Detect which cell encompasses the target text, then output its [X, Y] center coordinate. 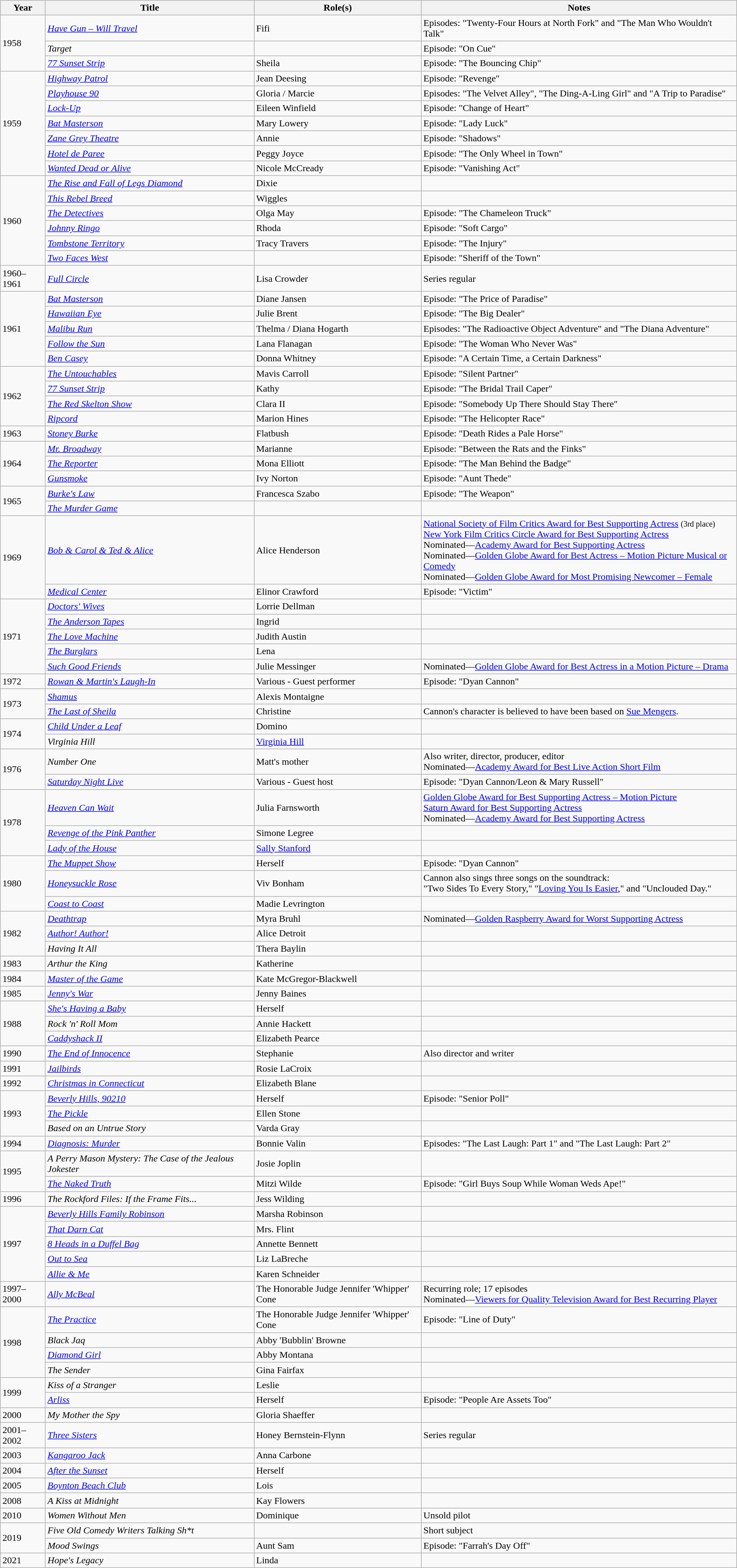
Abby 'Bubblin' Browne [338, 1340]
Domino [338, 726]
Episode: "Victim" [579, 592]
Jenny Baines [338, 993]
Episode: "Somebody Up There Should Stay There" [579, 403]
Target [150, 48]
Mrs. Flint [338, 1229]
1983 [23, 963]
Julie Messinger [338, 666]
Episode: "The Price of Paradise" [579, 299]
Highway Patrol [150, 78]
2021 [23, 1561]
Sheila [338, 63]
1995 [23, 1171]
The End of Innocence [150, 1054]
Episodes: "The Last Laugh: Part 1" and "The Last Laugh: Part 2" [579, 1143]
The Last of Sheila [150, 711]
Mary Lowery [338, 123]
The Muppet Show [150, 863]
2010 [23, 1515]
Ivy Norton [338, 479]
The Burglars [150, 651]
1985 [23, 993]
1984 [23, 978]
Arthur the King [150, 963]
Heaven Can Wait [150, 808]
Also writer, director, producer, editorNominated—Academy Award for Best Live Action Short Film [579, 762]
The Pickle [150, 1113]
1992 [23, 1084]
Episode: "Dyan Cannon/Leon & Mary Russell" [579, 782]
Honey Bernstein-Flynn [338, 1435]
Episode: "Soft Cargo" [579, 228]
Author! Author! [150, 934]
Burke's Law [150, 494]
Episodes: "The Velvet Alley", "The Ding-A-Ling Girl" and "A Trip to Paradise" [579, 93]
Simone Legree [338, 833]
Episode: "Aunt Thede" [579, 479]
Episode: "The Weapon" [579, 494]
Bonnie Valin [338, 1143]
1978 [23, 823]
This Rebel Breed [150, 198]
Based on an Untrue Story [150, 1128]
Sally Stanford [338, 848]
Diagnosis: Murder [150, 1143]
Gina Fairfax [338, 1370]
Episode: "Vanishing Act" [579, 168]
Christmas in Connecticut [150, 1084]
Rhoda [338, 228]
Episode: "A Certain Time, a Certain Darkness" [579, 359]
Alexis Montaigne [338, 696]
Out to Sea [150, 1259]
Leslie [338, 1385]
Elinor Crawford [338, 592]
1980 [23, 883]
Lorrie Dellman [338, 606]
Mood Swings [150, 1546]
Revenge of the Pink Panther [150, 833]
Deathtrap [150, 919]
Lena [338, 651]
Ben Casey [150, 359]
Episode: "The Woman Who Never Was" [579, 344]
Honeysuckle Rose [150, 883]
Madie Levrington [338, 904]
Cannon also sings three songs on the soundtrack:"Two Sides To Every Story," "Loving You Is Easier," and "Unclouded Day." [579, 883]
Episode: "Death Rides a Pale Horse" [579, 433]
The Murder Game [150, 508]
Cannon's character is believed to have been based on Sue Mengers. [579, 711]
Year [23, 8]
1993 [23, 1113]
Episode: "The Bridal Trail Caper" [579, 388]
Hotel de Paree [150, 153]
Judith Austin [338, 636]
Jenny's War [150, 993]
Coast to Coast [150, 904]
Playhouse 90 [150, 93]
1990 [23, 1054]
Tracy Travers [338, 243]
Episode: "Girl Buys Soup While Woman Weds Ape!" [579, 1184]
Jailbirds [150, 1069]
Gloria / Marcie [338, 93]
1969 [23, 557]
Episode: "The Bouncing Chip" [579, 63]
Nominated—Golden Raspberry Award for Worst Supporting Actress [579, 919]
Francesca Szabo [338, 494]
The Rockford Files: If the Frame Fits... [150, 1199]
Jess Wilding [338, 1199]
Peggy Joyce [338, 153]
Johnny Ringo [150, 228]
The Detectives [150, 213]
My Mother the Spy [150, 1415]
That Darn Cat [150, 1229]
Episode: "The Only Wheel in Town" [579, 153]
Boynton Beach Club [150, 1485]
Episode: "The Chameleon Truck" [579, 213]
1988 [23, 1023]
Nominated—Golden Globe Award for Best Actress in a Motion Picture – Drama [579, 666]
1996 [23, 1199]
Thera Baylin [338, 949]
Jean Deesing [338, 78]
Clara II [338, 403]
Varda Gray [338, 1128]
Abby Montana [338, 1355]
1971 [23, 636]
The Naked Truth [150, 1184]
1960–1961 [23, 279]
Also director and writer [579, 1054]
Full Circle [150, 279]
Episode: "Line of Duty" [579, 1320]
Josie Joplin [338, 1163]
2000 [23, 1415]
Hawaiian Eye [150, 314]
Fifi [338, 28]
Donna Whitney [338, 359]
Rowan & Martin's Laugh-In [150, 681]
1991 [23, 1069]
Ingrid [338, 621]
1961 [23, 329]
A Kiss at Midnight [150, 1500]
Olga May [338, 213]
Mitzi Wilde [338, 1184]
Annie Hackett [338, 1024]
1960 [23, 220]
1997 [23, 1244]
Marianne [338, 448]
Mavis Carroll [338, 374]
2019 [23, 1538]
1962 [23, 396]
2004 [23, 1470]
Episode: "Farrah's Day Off" [579, 1546]
Episodes: "The Radioactive Object Adventure" and "The Diana Adventure" [579, 329]
The Reporter [150, 464]
Such Good Friends [150, 666]
Kate McGregor-Blackwell [338, 978]
Kay Flowers [338, 1500]
Master of the Game [150, 978]
Short subject [579, 1530]
Rosie LaCroix [338, 1069]
Gloria Shaeffer [338, 1415]
Zane Grey Theatre [150, 138]
8 Heads in a Duffel Bag [150, 1244]
Kathy [338, 388]
Viv Bonham [338, 883]
Doctors' Wives [150, 606]
Stephanie [338, 1054]
2008 [23, 1500]
1963 [23, 433]
The Rise and Fall of Legs Diamond [150, 183]
Liz LaBreche [338, 1259]
1973 [23, 704]
Lisa Crowder [338, 279]
1965 [23, 501]
Diamond Girl [150, 1355]
Anna Carbone [338, 1455]
Role(s) [338, 8]
1994 [23, 1143]
Episode: "Senior Poll" [579, 1098]
Ally McBeal [150, 1294]
Episode: "The Helicopter Race" [579, 418]
The Untouchables [150, 374]
Ellen Stone [338, 1113]
Eileen Winfield [338, 108]
Shamus [150, 696]
After the Sunset [150, 1470]
Episode: "Sheriff of the Town" [579, 258]
Follow the Sun [150, 344]
Episode: "Shadows" [579, 138]
Medical Center [150, 592]
Flatbush [338, 433]
Aunt Sam [338, 1546]
Various - Guest host [338, 782]
Wanted Dead or Alive [150, 168]
Julia Farnsworth [338, 808]
Alice Detroit [338, 934]
Black Jaq [150, 1340]
Episode: "Change of Heart" [579, 108]
Myra Bruhl [338, 919]
2001–2002 [23, 1435]
Malibu Run [150, 329]
Arliss [150, 1400]
Recurring role; 17 episodesNominated—Viewers for Quality Television Award for Best Recurring Player [579, 1294]
Unsold pilot [579, 1515]
Child Under a Leaf [150, 726]
Lana Flanagan [338, 344]
Julie Brent [338, 314]
Thelma / Diana Hogarth [338, 329]
Episode: "Silent Partner" [579, 374]
Matt's mother [338, 762]
Having It All [150, 949]
The Sender [150, 1370]
2003 [23, 1455]
1976 [23, 769]
Beverly Hills, 90210 [150, 1098]
A Perry Mason Mystery: The Case of the Jealous Jokester [150, 1163]
Annie [338, 138]
The Love Machine [150, 636]
The Anderson Tapes [150, 621]
Diane Jansen [338, 299]
1972 [23, 681]
1974 [23, 734]
Have Gun – Will Travel [150, 28]
Episode: "On Cue" [579, 48]
1958 [23, 43]
1998 [23, 1342]
Tombstone Territory [150, 243]
Beverly Hills Family Robinson [150, 1214]
Women Without Men [150, 1515]
Kiss of a Stranger [150, 1385]
Elizabeth Pearce [338, 1039]
Number One [150, 762]
Episode: "The Big Dealer" [579, 314]
Dominique [338, 1515]
1964 [23, 463]
Episode: "People Are Assets Too" [579, 1400]
1982 [23, 934]
1997–2000 [23, 1294]
Gunsmoke [150, 479]
Rock 'n' Roll Mom [150, 1024]
Elizabeth Blane [338, 1084]
Caddyshack II [150, 1039]
Ripcord [150, 418]
Kangaroo Jack [150, 1455]
Two Faces West [150, 258]
Marion Hines [338, 418]
Lois [338, 1485]
Episodes: "Twenty-Four Hours at North Fork" and "The Man Who Wouldn't Talk" [579, 28]
Episode: "Between the Rats and the Finks" [579, 448]
Episode: "The Man Behind the Badge" [579, 464]
The Red Skelton Show [150, 403]
Hope's Legacy [150, 1561]
She's Having a Baby [150, 1008]
1959 [23, 123]
Marsha Robinson [338, 1214]
Alice Henderson [338, 550]
Saturday Night Live [150, 782]
1999 [23, 1392]
Lady of the House [150, 848]
Christine [338, 711]
Karen Schneider [338, 1274]
Lock-Up [150, 108]
Dixie [338, 183]
Mona Elliott [338, 464]
2005 [23, 1485]
Bob & Carol & Ted & Alice [150, 550]
Episode: "Lady Luck" [579, 123]
Episode: "The Injury" [579, 243]
Katherine [338, 963]
Annette Bennett [338, 1244]
Episode: "Revenge" [579, 78]
Stoney Burke [150, 433]
Five Old Comedy Writers Talking Sh*t [150, 1530]
Wiggles [338, 198]
Mr. Broadway [150, 448]
Nicole McCready [338, 168]
Title [150, 8]
Various - Guest performer [338, 681]
The Practice [150, 1320]
Notes [579, 8]
Three Sisters [150, 1435]
Allie & Me [150, 1274]
Linda [338, 1561]
